Provide the (X, Y) coordinate of the cell's center where the given text is located.  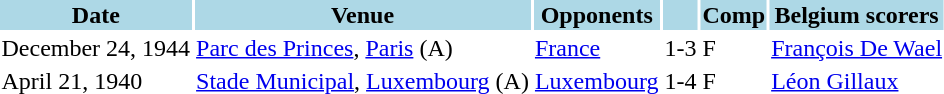
December 24, 1944 (96, 48)
France (596, 48)
F (734, 48)
Venue (363, 15)
Opponents (596, 15)
Comp (734, 15)
Belgium scorers (857, 15)
François De Wael (857, 48)
Date (96, 15)
Parc des Princes, Paris (A) (363, 48)
1-3 (680, 48)
